Output the (x, y) coordinate of the center of the cell containing the given text.  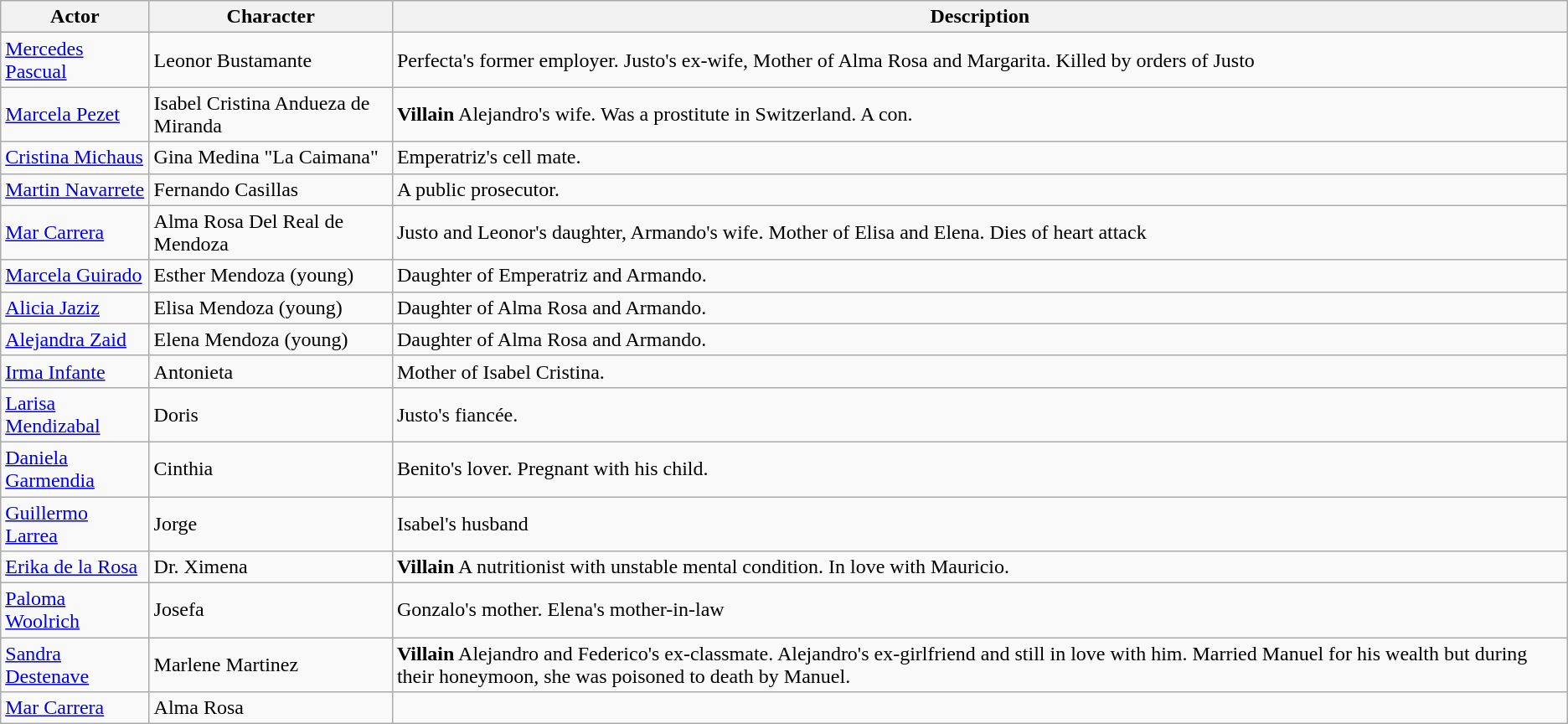
Leonor Bustamante (271, 60)
Description (980, 17)
Paloma Woolrich (75, 610)
Elisa Mendoza (young) (271, 308)
Mercedes Pascual (75, 60)
Guillermo Larrea (75, 523)
Fernando Casillas (271, 189)
Marcela Pezet (75, 114)
Daughter of Emperatriz and Armando. (980, 276)
Marcela Guirado (75, 276)
Alejandra Zaid (75, 339)
Erika de la Rosa (75, 567)
Isabel Cristina Andueza de Miranda (271, 114)
Gonzalo's mother. Elena's mother-in-law (980, 610)
Benito's lover. Pregnant with his child. (980, 469)
Daniela Garmendia (75, 469)
Esther Mendoza (young) (271, 276)
Antonieta (271, 371)
Gina Medina "La Caimana" (271, 158)
Marlene Martinez (271, 665)
Character (271, 17)
Emperatriz's cell mate. (980, 158)
Alicia Jaziz (75, 308)
Actor (75, 17)
Mother of Isabel Cristina. (980, 371)
Perfecta's former employer. Justo's ex-wife, Mother of Alma Rosa and Margarita. Killed by orders of Justo (980, 60)
Josefa (271, 610)
Isabel's husband (980, 523)
Alma Rosa (271, 708)
Sandra Destenave (75, 665)
Villain Alejandro's wife. Was a prostitute in Switzerland. A con. (980, 114)
Cristina Michaus (75, 158)
Jorge (271, 523)
Martin Navarrete (75, 189)
Justo and Leonor's daughter, Armando's wife. Mother of Elisa and Elena. Dies of heart attack (980, 233)
Irma Infante (75, 371)
A public prosecutor. (980, 189)
Alma Rosa Del Real de Mendoza (271, 233)
Doris (271, 414)
Elena Mendoza (young) (271, 339)
Larisa Mendizabal (75, 414)
Villain A nutritionist with unstable mental condition. In love with Mauricio. (980, 567)
Cinthia (271, 469)
Justo's fiancée. (980, 414)
Dr. Ximena (271, 567)
